Determine the (x, y) coordinate at the center of the cell enclosing the given text.  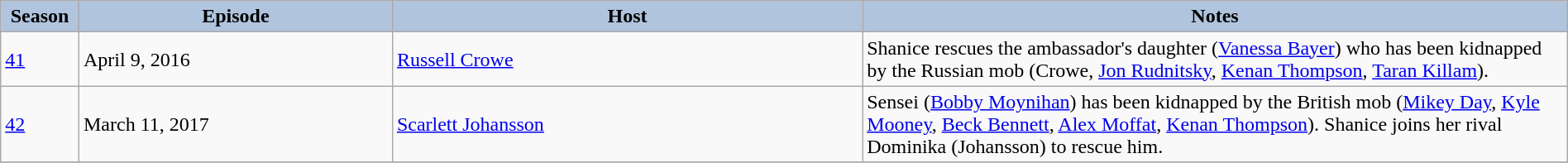
42 (40, 124)
April 9, 2016 (235, 60)
Scarlett Johansson (627, 124)
March 11, 2017 (235, 124)
Season (40, 17)
41 (40, 60)
Host (627, 17)
Episode (235, 17)
Notes (1216, 17)
Russell Crowe (627, 60)
